Determine the [X, Y] coordinate at the center of the cell enclosing the given text.  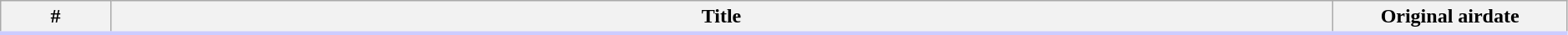
# [55, 17]
Original airdate [1450, 17]
Title [722, 17]
